From the cell containing the given text, extract its center point as [X, Y] coordinate. 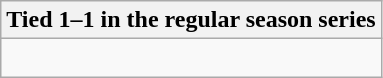
Tied 1–1 in the regular season series [191, 20]
